Locate the cell with the specified text and output its [X, Y] center coordinate. 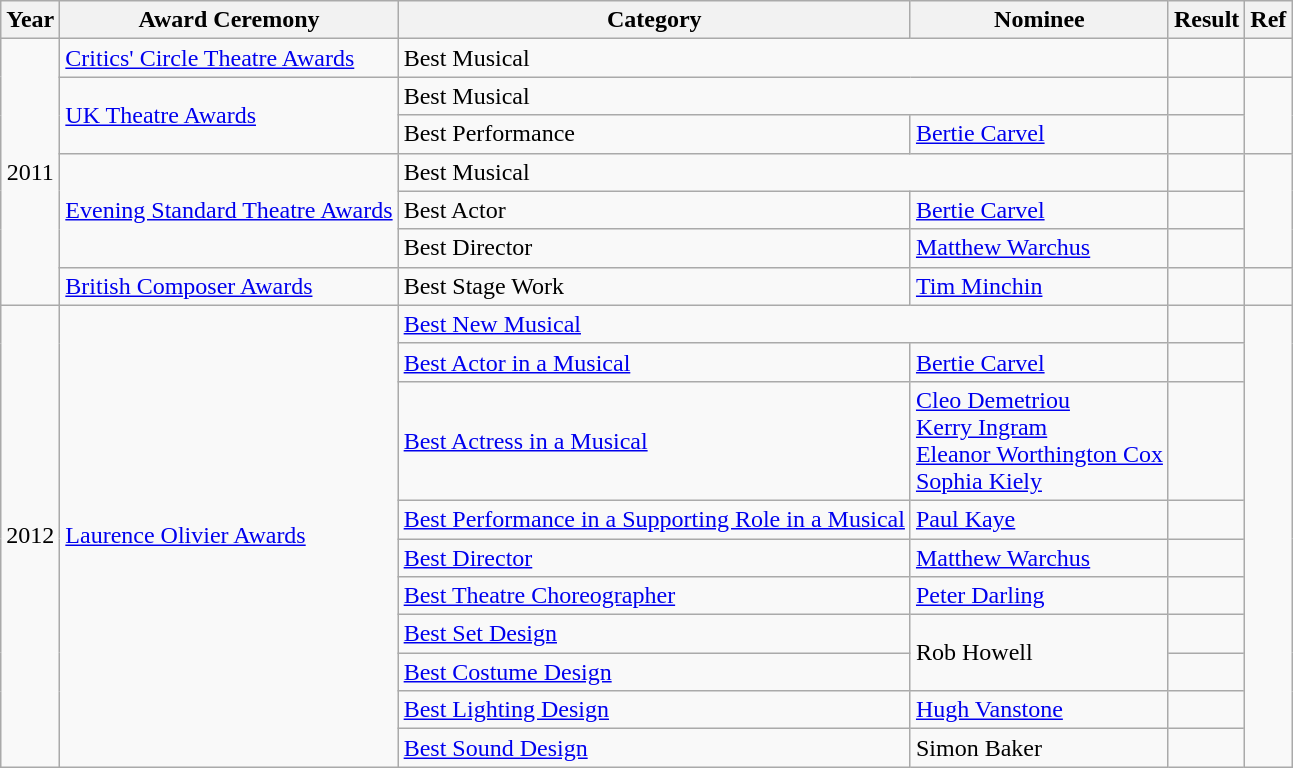
Best Stage Work [654, 286]
Ref [1268, 20]
2012 [30, 536]
Best Actor in a Musical [654, 362]
Paul Kaye [1039, 519]
Critics' Circle Theatre Awards [229, 58]
Cleo DemetriouKerry IngramEleanor Worthington CoxSophia Kiely [1039, 440]
Evening Standard Theatre Awards [229, 210]
Peter Darling [1039, 596]
Best Actress in a Musical [654, 440]
Category [654, 20]
Simon Baker [1039, 748]
Best Lighting Design [654, 710]
Best Sound Design [654, 748]
British Composer Awards [229, 286]
Tim Minchin [1039, 286]
Best Theatre Choreographer [654, 596]
Hugh Vanstone [1039, 710]
UK Theatre Awards [229, 115]
Year [30, 20]
Best New Musical [783, 324]
Best Performance in a Supporting Role in a Musical [654, 519]
Nominee [1039, 20]
Best Set Design [654, 634]
Best Costume Design [654, 672]
Laurence Olivier Awards [229, 536]
Best Performance [654, 134]
Result [1206, 20]
2011 [30, 172]
Award Ceremony [229, 20]
Best Actor [654, 210]
Rob Howell [1039, 653]
